Detect which cell encompasses the target text, then output its (x, y) center coordinate. 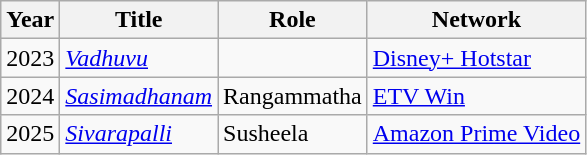
Title (139, 20)
2024 (30, 96)
Disney+ Hotstar (476, 58)
2025 (30, 134)
2023 (30, 58)
Network (476, 20)
Role (293, 20)
Rangammatha (293, 96)
Year (30, 20)
ETV Win (476, 96)
Sivarapalli (139, 134)
Sasimadhanam (139, 96)
Susheela (293, 134)
Vadhuvu (139, 58)
Amazon Prime Video (476, 134)
